Scan for the cell matching the given text and deliver its (X, Y) coordinate at center. 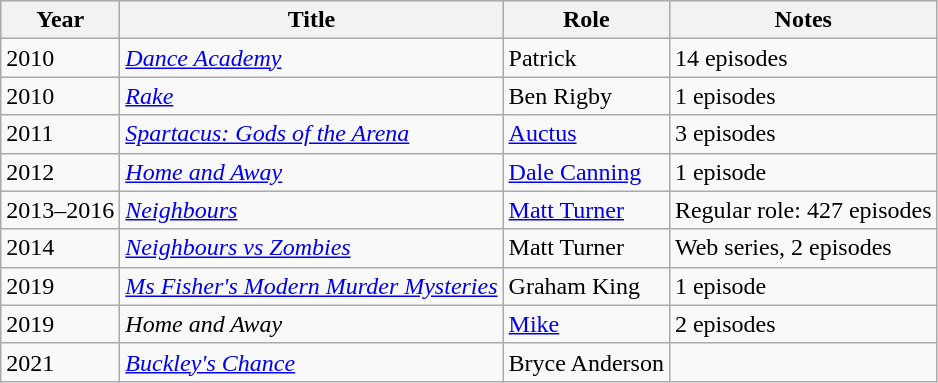
Mike (586, 324)
3 episodes (803, 134)
2011 (60, 134)
Rake (312, 96)
Web series, 2 episodes (803, 248)
Buckley's Chance (312, 362)
1 episodes (803, 96)
2 episodes (803, 324)
Patrick (586, 58)
Year (60, 20)
Neighbours (312, 210)
Regular role: 427 episodes (803, 210)
Ms Fisher's Modern Murder Mysteries (312, 286)
Ben Rigby (586, 96)
Graham King (586, 286)
Dale Canning (586, 172)
Notes (803, 20)
2012 (60, 172)
Title (312, 20)
Neighbours vs Zombies (312, 248)
Bryce Anderson (586, 362)
Dance Academy (312, 58)
Auctus (586, 134)
2013–2016 (60, 210)
2014 (60, 248)
Spartacus: Gods of the Arena (312, 134)
14 episodes (803, 58)
Role (586, 20)
2021 (60, 362)
